Capture the cell that displays the provided text and extract its [X, Y] central coordinate. 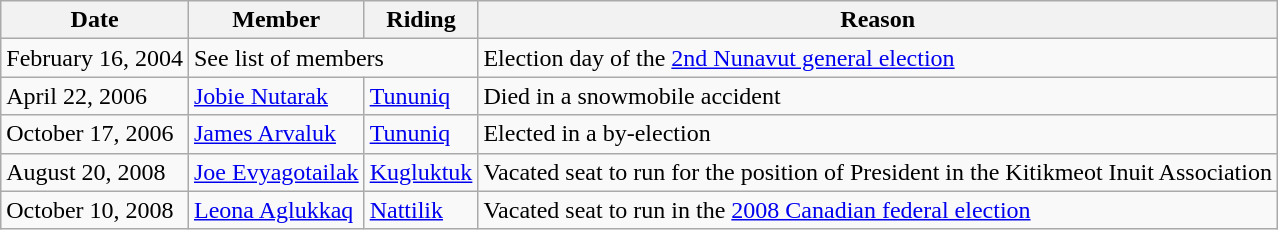
Vacated seat to run for the position of President in the Kitikmeot Inuit Association [878, 172]
Riding [421, 20]
See list of members [332, 58]
August 20, 2008 [95, 172]
Vacated seat to run in the 2008 Canadian federal election [878, 210]
October 17, 2006 [95, 134]
Died in a snowmobile accident [878, 96]
James Arvaluk [276, 134]
Nattilik [421, 210]
Reason [878, 20]
Member [276, 20]
Date [95, 20]
April 22, 2006 [95, 96]
Elected in a by-election [878, 134]
October 10, 2008 [95, 210]
February 16, 2004 [95, 58]
Leona Aglukkaq [276, 210]
Election day of the 2nd Nunavut general election [878, 58]
Kugluktuk [421, 172]
Joe Evyagotailak [276, 172]
Jobie Nutarak [276, 96]
